Scan for the cell matching the given text and deliver its [X, Y] coordinate at center. 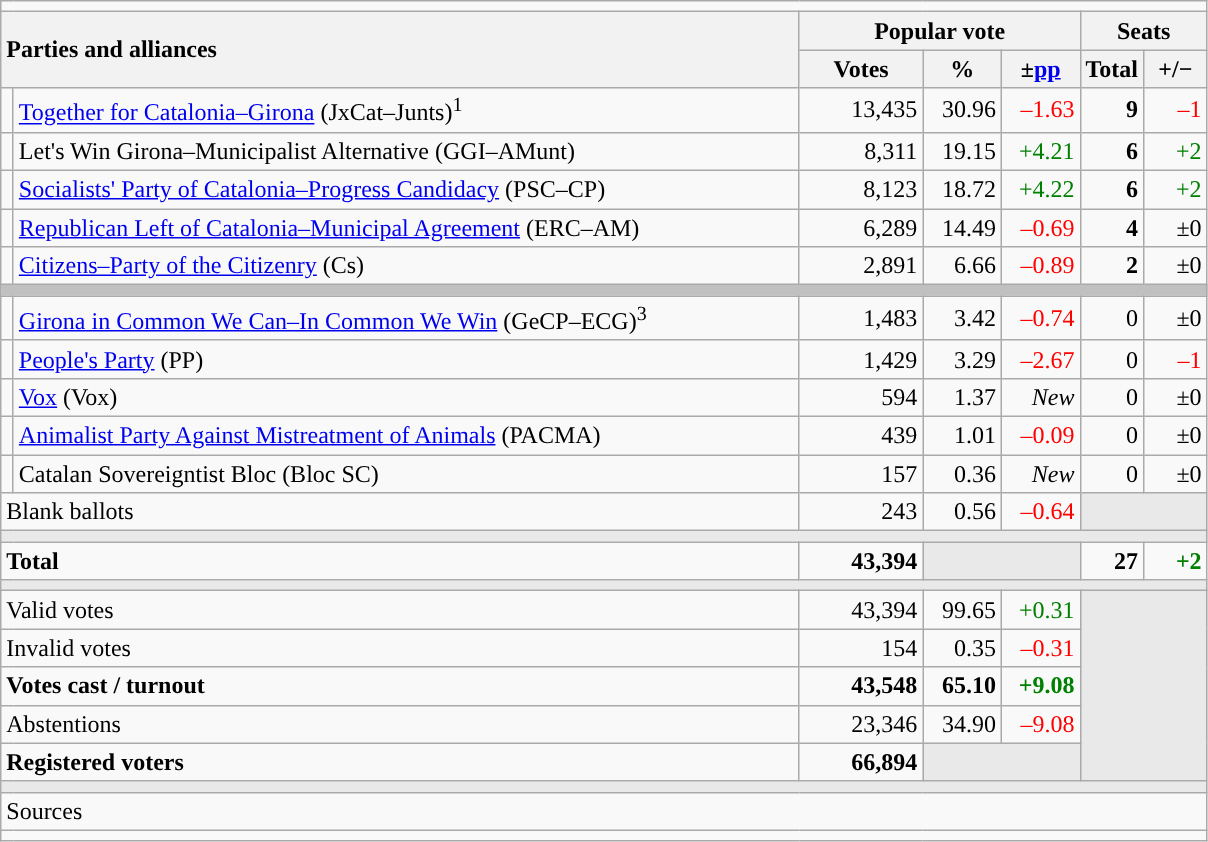
6.66 [962, 266]
4 [1112, 228]
–2.67 [1040, 359]
+0.31 [1040, 610]
2,891 [861, 266]
Blank ballots [400, 512]
Republican Left of Catalonia–Municipal Agreement (ERC–AM) [406, 228]
1.37 [962, 397]
Citizens–Party of the Citizenry (Cs) [406, 266]
13,435 [861, 110]
Vox (Vox) [406, 397]
65.10 [962, 686]
–0.64 [1040, 512]
Catalan Sovereigntist Bloc (Bloc SC) [406, 474]
1.01 [962, 435]
14.49 [962, 228]
–0.89 [1040, 266]
+/− [1176, 69]
–0.09 [1040, 435]
Together for Catalonia–Girona (JxCat–Junts)1 [406, 110]
Votes [861, 69]
0.35 [962, 648]
594 [861, 397]
3.42 [962, 318]
+9.08 [1040, 686]
–0.31 [1040, 648]
Sources [604, 811]
Let's Win Girona–Municipalist Alternative (GGI–AMunt) [406, 151]
Animalist Party Against Mistreatment of Animals (PACMA) [406, 435]
1,483 [861, 318]
–0.74 [1040, 318]
157 [861, 474]
0.36 [962, 474]
9 [1112, 110]
+4.21 [1040, 151]
19.15 [962, 151]
18.72 [962, 190]
243 [861, 512]
99.65 [962, 610]
8,123 [861, 190]
Seats [1144, 31]
Registered voters [400, 762]
3.29 [962, 359]
66,894 [861, 762]
Socialists' Party of Catalonia–Progress Candidacy (PSC–CP) [406, 190]
27 [1112, 561]
2 [1112, 266]
Abstentions [400, 724]
154 [861, 648]
30.96 [962, 110]
–9.08 [1040, 724]
43,548 [861, 686]
1,429 [861, 359]
23,346 [861, 724]
Girona in Common We Can–In Common We Win (GeCP–ECG)3 [406, 318]
Votes cast / turnout [400, 686]
% [962, 69]
Parties and alliances [400, 50]
34.90 [962, 724]
±pp [1040, 69]
439 [861, 435]
–0.69 [1040, 228]
People's Party (PP) [406, 359]
Valid votes [400, 610]
6,289 [861, 228]
Popular vote [940, 31]
8,311 [861, 151]
Invalid votes [400, 648]
+4.22 [1040, 190]
0.56 [962, 512]
–1.63 [1040, 110]
